Return (x, y) of the center of cell containing provided text 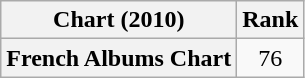
Chart (2010) (119, 20)
French Albums Chart (119, 58)
76 (270, 58)
Rank (270, 20)
